Detect which cell encompasses the target text, then output its (x, y) center coordinate. 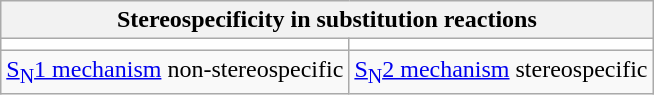
SN2 mechanism stereospecific (501, 72)
SN1 mechanism non-stereospecific (175, 72)
Stereospecificity in substitution reactions (327, 20)
